Identify which cell holds the provided text, then report its [X, Y] central coordinate. 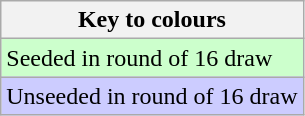
Seeded in round of 16 draw [152, 58]
Unseeded in round of 16 draw [152, 96]
Key to colours [152, 20]
